For the text-containing cell, return its midpoint in (x, y) coordinate format. 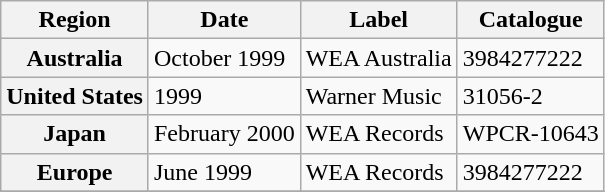
Australia (75, 58)
Japan (75, 134)
31056-2 (530, 96)
October 1999 (224, 58)
Warner Music (378, 96)
United States (75, 96)
Date (224, 20)
Europe (75, 172)
June 1999 (224, 172)
WEA Australia (378, 58)
Region (75, 20)
WPCR-10643 (530, 134)
1999 (224, 96)
Catalogue (530, 20)
Label (378, 20)
February 2000 (224, 134)
